For the text-containing cell, return its midpoint in [X, Y] coordinate format. 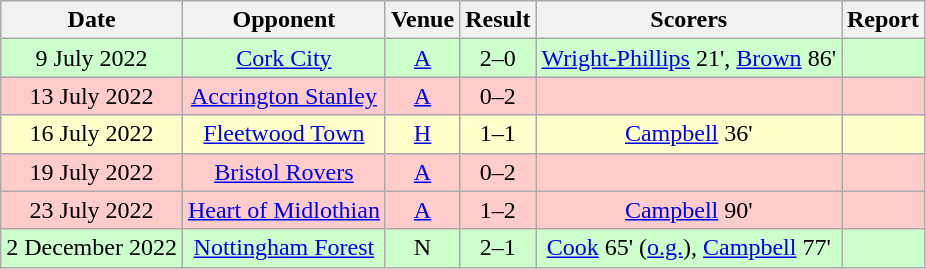
16 July 2022 [92, 134]
1–1 [498, 134]
Accrington Stanley [284, 96]
Campbell 90' [688, 210]
Cook 65' (o.g.), Campbell 77' [688, 248]
H [422, 134]
Wright-Phillips 21', Brown 86' [688, 58]
Scorers [688, 20]
Opponent [284, 20]
Venue [422, 20]
19 July 2022 [92, 172]
13 July 2022 [92, 96]
2 December 2022 [92, 248]
Fleetwood Town [284, 134]
9 July 2022 [92, 58]
Date [92, 20]
Bristol Rovers [284, 172]
Result [498, 20]
23 July 2022 [92, 210]
2–0 [498, 58]
1–2 [498, 210]
2–1 [498, 248]
Campbell 36' [688, 134]
Heart of Midlothian [284, 210]
Nottingham Forest [284, 248]
Cork City [284, 58]
N [422, 248]
Report [884, 20]
